Extract the (x, y) coordinate from the center of the cell holding the provided text.  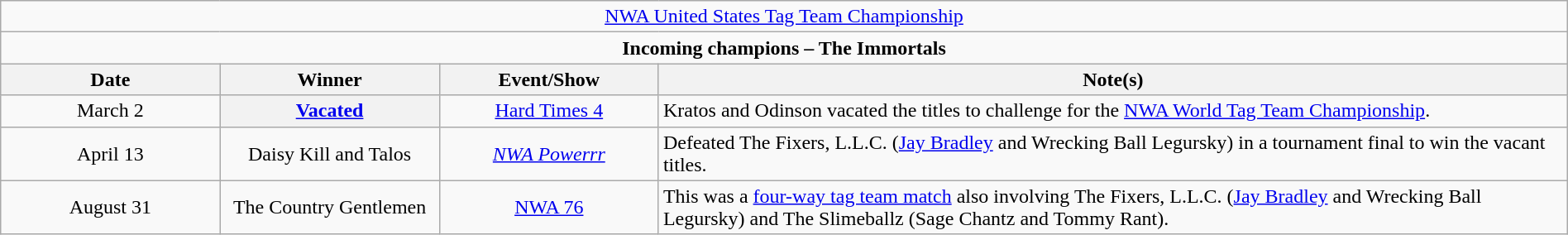
NWA United States Tag Team Championship (784, 17)
Note(s) (1113, 79)
NWA 76 (549, 207)
Winner (329, 79)
August 31 (111, 207)
Kratos and Odinson vacated the titles to challenge for the NWA World Tag Team Championship. (1113, 111)
April 13 (111, 154)
Daisy Kill and Talos (329, 154)
The Country Gentlemen (329, 207)
Event/Show (549, 79)
Date (111, 79)
Hard Times 4 (549, 111)
Defeated The Fixers, L.L.C. (Jay Bradley and Wrecking Ball Legursky) in a tournament final to win the vacant titles. (1113, 154)
March 2 (111, 111)
NWA Powerrr (549, 154)
Incoming champions – The Immortals (784, 48)
Vacated (329, 111)
